Determine the (X, Y) coordinate at the center of the cell enclosing the given text.  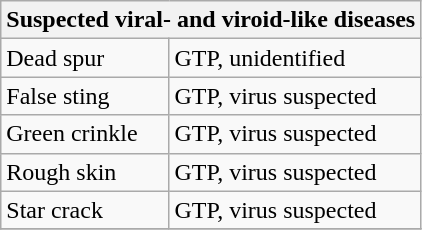
Green crinkle (85, 134)
Rough skin (85, 172)
Suspected viral- and viroid-like diseases (211, 20)
Star crack (85, 210)
Dead spur (85, 58)
GTP, unidentified (295, 58)
False sting (85, 96)
